Capture the cell that displays the provided text and extract its [X, Y] central coordinate. 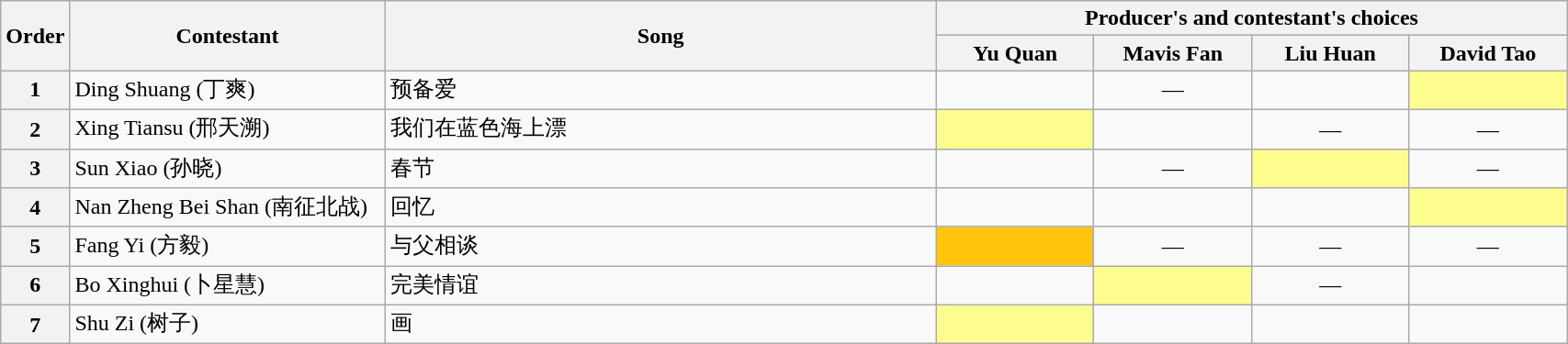
5 [35, 246]
画 [660, 325]
我们在蓝色海上漂 [660, 128]
1 [35, 90]
Order [35, 36]
与父相谈 [660, 246]
回忆 [660, 207]
Bo Xinghui (卜星慧) [228, 286]
Ding Shuang (丁爽) [228, 90]
Fang Yi (方毅) [228, 246]
Shu Zi (树子) [228, 325]
4 [35, 207]
6 [35, 286]
Liu Huan [1330, 53]
Producer's and contestant's choices [1251, 18]
预备爱 [660, 90]
完美情谊 [660, 286]
David Tao [1488, 53]
7 [35, 325]
2 [35, 128]
Xing Tiansu (邢天溯) [228, 128]
春节 [660, 169]
Mavis Fan [1173, 53]
3 [35, 169]
Yu Quan [1015, 53]
Song [660, 36]
Nan Zheng Bei Shan (南征北战) [228, 207]
Contestant [228, 36]
Sun Xiao (孙晓) [228, 169]
